Output the [x, y] coordinate of the center of the cell containing the given text.  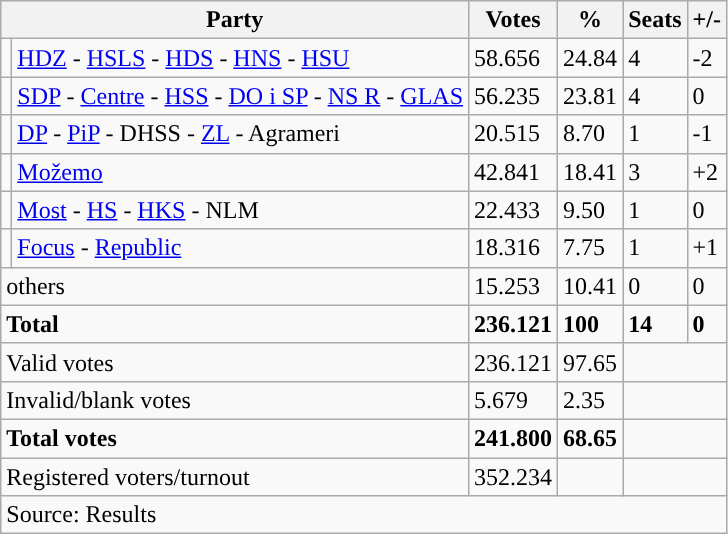
Seats [655, 20]
8.70 [590, 134]
Valid votes [235, 362]
7.75 [590, 248]
Most - HS - HKS - NLM [240, 210]
2.35 [590, 400]
97.65 [590, 362]
352.234 [514, 477]
+1 [706, 248]
Source: Results [364, 515]
Total votes [235, 438]
Invalid/blank votes [235, 400]
Votes [514, 20]
9.50 [590, 210]
10.41 [590, 286]
56.235 [514, 96]
3 [655, 172]
15.253 [514, 286]
Registered voters/turnout [235, 477]
+2 [706, 172]
42.841 [514, 172]
others [235, 286]
Party [235, 20]
241.800 [514, 438]
DP - PiP - DHSS - ZL - Agrameri [240, 134]
100 [590, 324]
HDZ - HSLS - HDS - HNS - HSU [240, 58]
Možemo [240, 172]
68.65 [590, 438]
18.316 [514, 248]
5.679 [514, 400]
24.84 [590, 58]
-1 [706, 134]
18.41 [590, 172]
Total [235, 324]
23.81 [590, 96]
% [590, 20]
-2 [706, 58]
Focus - Republic [240, 248]
58.656 [514, 58]
20.515 [514, 134]
+/- [706, 20]
14 [655, 324]
SDP - Centre - HSS - DO i SP - NS R - GLAS [240, 96]
22.433 [514, 210]
